From the cell containing the given text, extract its center point as (X, Y) coordinate. 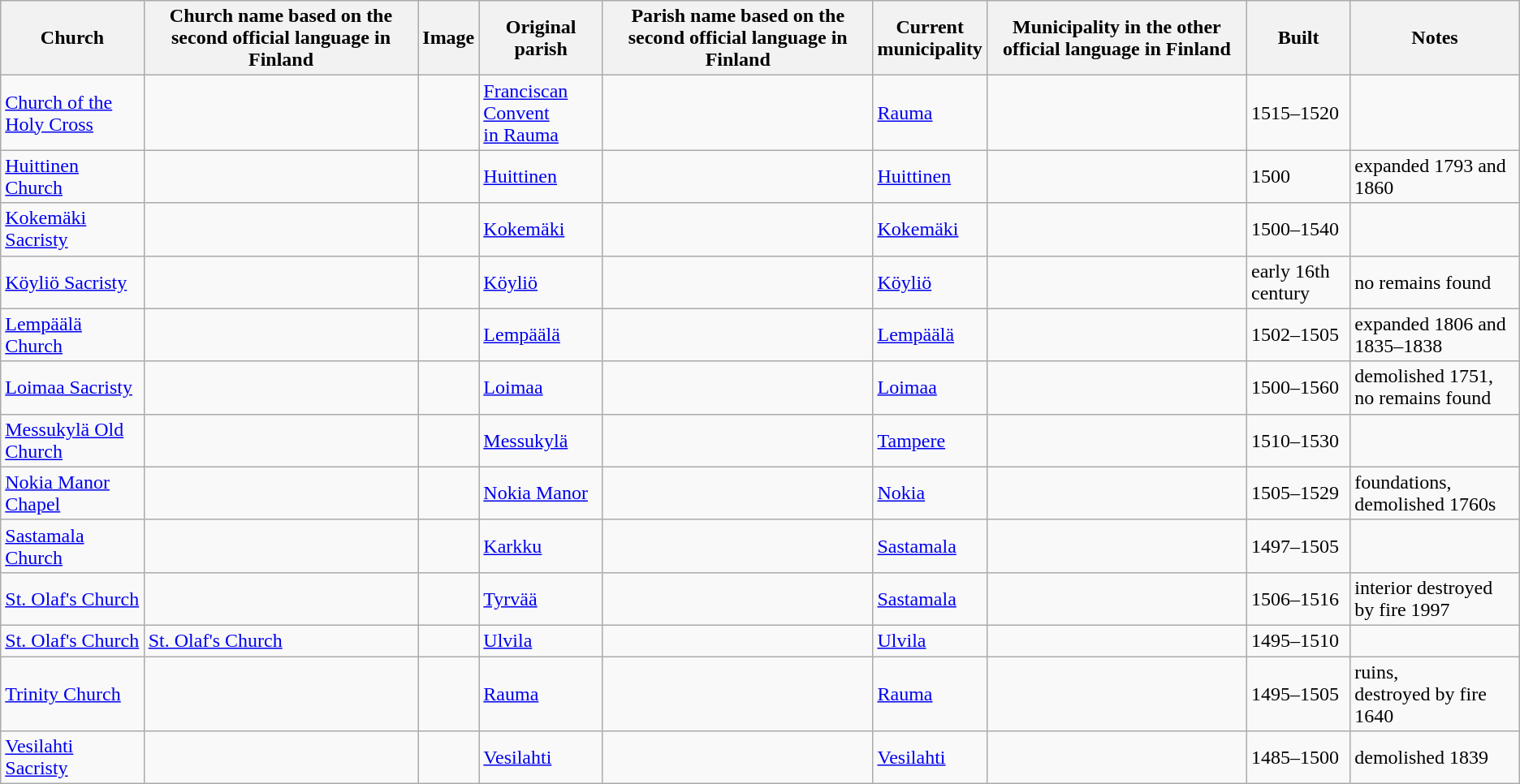
Köyliö Sacristy (72, 282)
1500–1540 (1298, 229)
Karkku (541, 545)
Huittinen Church (72, 177)
Built (1298, 38)
Nokia Manor (541, 493)
Church (72, 38)
interior destroyed by fire 1997 (1436, 599)
Church of the Holy Cross (72, 113)
Original parish (541, 38)
Kokemäki Sacristy (72, 229)
Church name based on the second official language in Finland (281, 38)
1495–1510 (1298, 640)
early 16th century (1298, 282)
Messukylä Old Church (72, 440)
Nokia Manor Chapel (72, 493)
Trinity Church (72, 693)
1505–1529 (1298, 493)
1485–1500 (1298, 758)
1497–1505 (1298, 545)
Sastamala Church (72, 545)
Lempäälä Church (72, 334)
1515–1520 (1298, 113)
Franciscan Convent in Rauma (541, 113)
Municipality in the other official language in Finland (1116, 38)
Vesilahti Sacristy (72, 758)
1510–1530 (1298, 440)
1500 (1298, 177)
demolished 1839 (1436, 758)
demolished 1751, no remains found (1436, 388)
Parish name based on the second official language in Finland (737, 38)
ruins, destroyed by fire 1640 (1436, 693)
Tampere (930, 440)
Loimaa Sacristy (72, 388)
Nokia (930, 493)
Messukylä (541, 440)
Current municipality (930, 38)
1506–1516 (1298, 599)
1495–1505 (1298, 693)
Image (448, 38)
foundations, demolished 1760s (1436, 493)
no remains found (1436, 282)
1500–1560 (1298, 388)
expanded 1806 and 1835–1838 (1436, 334)
Notes (1436, 38)
Tyrvää (541, 599)
expanded 1793 and 1860 (1436, 177)
1502–1505 (1298, 334)
